Return [x, y] of the center of cell containing provided text 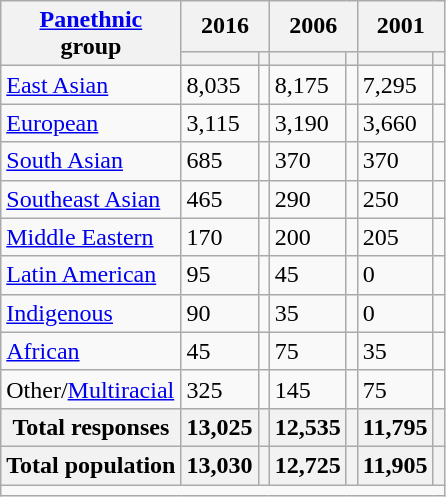
465 [220, 199]
12,725 [308, 465]
11,905 [395, 465]
Middle Eastern [91, 237]
11,795 [395, 427]
8,175 [308, 85]
Total responses [91, 427]
African [91, 351]
3,190 [308, 123]
South Asian [91, 161]
2006 [313, 26]
170 [220, 237]
European [91, 123]
2016 [225, 26]
12,535 [308, 427]
250 [395, 199]
145 [308, 389]
Other/Multiracial [91, 389]
90 [220, 313]
3,115 [220, 123]
685 [220, 161]
13,030 [220, 465]
7,295 [395, 85]
2001 [400, 26]
Latin American [91, 275]
13,025 [220, 427]
290 [308, 199]
325 [220, 389]
Indigenous [91, 313]
Total population [91, 465]
8,035 [220, 85]
Southeast Asian [91, 199]
East Asian [91, 85]
205 [395, 237]
95 [220, 275]
200 [308, 237]
Panethnicgroup [91, 34]
3,660 [395, 123]
